Locate the cell with the specified text and output its [X, Y] center coordinate. 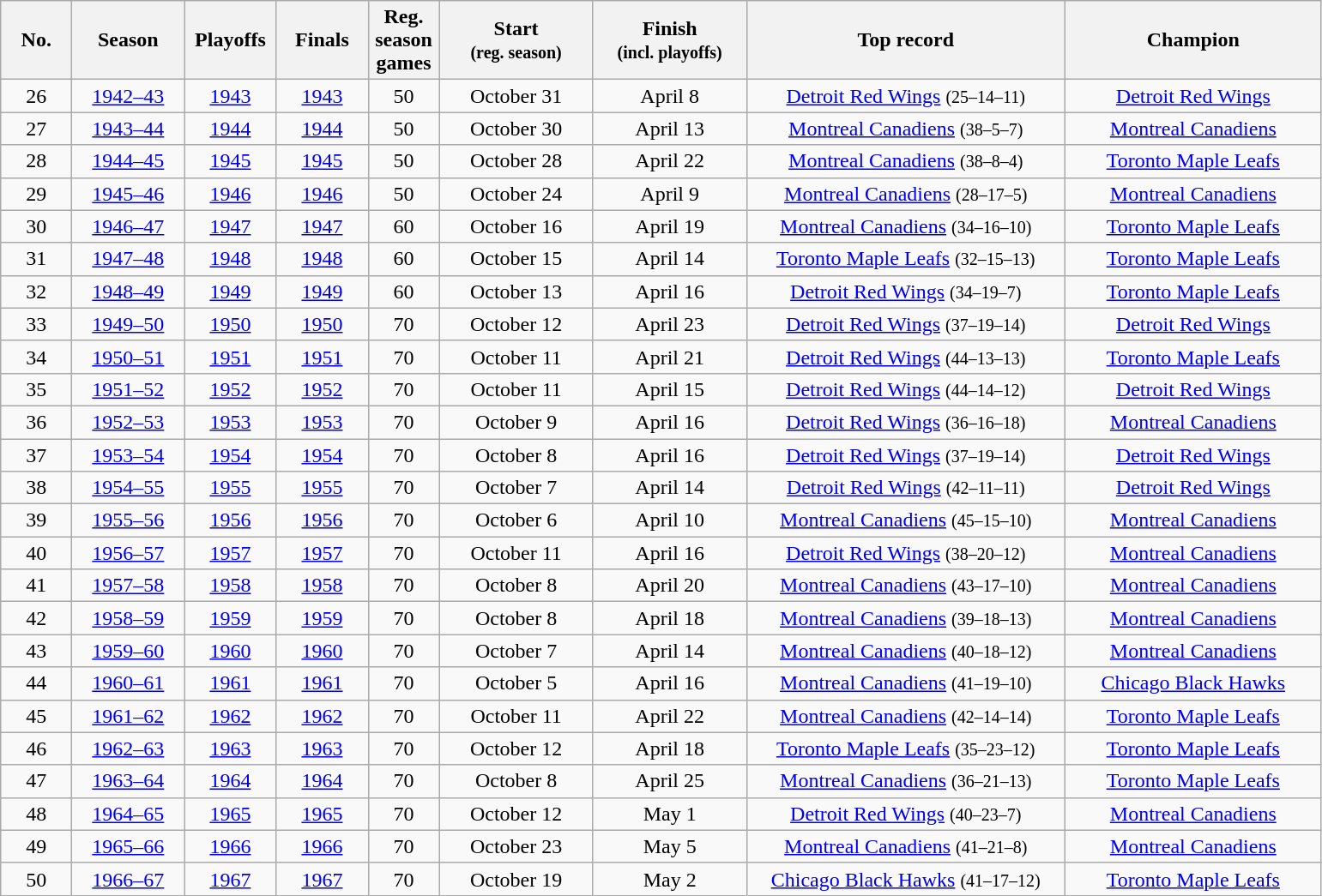
27 [36, 129]
1959–60 [129, 651]
42 [36, 618]
38 [36, 488]
October 28 [516, 161]
1951–52 [129, 389]
October 19 [516, 879]
Finish(incl. playoffs) [669, 40]
Montreal Canadiens (28–17–5) [906, 194]
May 2 [669, 879]
Detroit Red Wings (25–14–11) [906, 96]
Start(reg. season) [516, 40]
May 1 [669, 814]
44 [36, 683]
29 [36, 194]
1946–47 [129, 226]
45 [36, 716]
Montreal Canadiens (38–8–4) [906, 161]
April 8 [669, 96]
39 [36, 520]
Chicago Black Hawks [1192, 683]
28 [36, 161]
Montreal Canadiens (42–14–14) [906, 716]
Montreal Canadiens (39–18–13) [906, 618]
April 25 [669, 781]
Detroit Red Wings (36–16–18) [906, 422]
October 15 [516, 259]
43 [36, 651]
Detroit Red Wings (34–19–7) [906, 292]
Detroit Red Wings (38–20–12) [906, 553]
April 10 [669, 520]
46 [36, 749]
Detroit Red Wings (44–14–12) [906, 389]
1953–54 [129, 455]
Montreal Canadiens (38–5–7) [906, 129]
Montreal Canadiens (43–17–10) [906, 586]
1961–62 [129, 716]
1962–63 [129, 749]
1964–65 [129, 814]
1943–44 [129, 129]
Toronto Maple Leafs (32–15–13) [906, 259]
Detroit Red Wings (44–13–13) [906, 357]
1963–64 [129, 781]
Montreal Canadiens (40–18–12) [906, 651]
1954–55 [129, 488]
April 9 [669, 194]
October 5 [516, 683]
30 [36, 226]
October 13 [516, 292]
37 [36, 455]
April 19 [669, 226]
October 9 [516, 422]
Champion [1192, 40]
October 6 [516, 520]
49 [36, 846]
Season [129, 40]
April 23 [669, 324]
1944–45 [129, 161]
26 [36, 96]
April 21 [669, 357]
May 5 [669, 846]
Montreal Canadiens (34–16–10) [906, 226]
October 23 [516, 846]
No. [36, 40]
1955–56 [129, 520]
1949–50 [129, 324]
Finals [323, 40]
32 [36, 292]
October 30 [516, 129]
October 16 [516, 226]
Montreal Canadiens (45–15–10) [906, 520]
April 20 [669, 586]
October 24 [516, 194]
Toronto Maple Leafs (35–23–12) [906, 749]
1942–43 [129, 96]
1950–51 [129, 357]
35 [36, 389]
April 15 [669, 389]
1956–57 [129, 553]
Detroit Red Wings (42–11–11) [906, 488]
Montreal Canadiens (36–21–13) [906, 781]
36 [36, 422]
1948–49 [129, 292]
Montreal Canadiens (41–19–10) [906, 683]
October 31 [516, 96]
34 [36, 357]
1965–66 [129, 846]
47 [36, 781]
1947–48 [129, 259]
1958–59 [129, 618]
Top record [906, 40]
April 13 [669, 129]
41 [36, 586]
33 [36, 324]
48 [36, 814]
Reg. seasongames [403, 40]
40 [36, 553]
31 [36, 259]
1952–53 [129, 422]
Playoffs [230, 40]
1966–67 [129, 879]
Chicago Black Hawks (41–17–12) [906, 879]
1960–61 [129, 683]
1945–46 [129, 194]
Montreal Canadiens (41–21–8) [906, 846]
Detroit Red Wings (40–23–7) [906, 814]
1957–58 [129, 586]
